Determine the [x, y] coordinate at the center of the cell enclosing the given text.  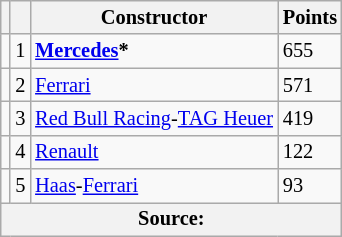
93 [310, 186]
Source: [172, 219]
Mercedes* [154, 51]
Renault [154, 152]
122 [310, 152]
Constructor [154, 17]
4 [20, 152]
Points [310, 17]
571 [310, 85]
Ferrari [154, 85]
5 [20, 186]
Red Bull Racing-TAG Heuer [154, 118]
2 [20, 85]
3 [20, 118]
419 [310, 118]
Haas-Ferrari [154, 186]
655 [310, 51]
1 [20, 51]
